Locate the cell with the specified text and output its [X, Y] center coordinate. 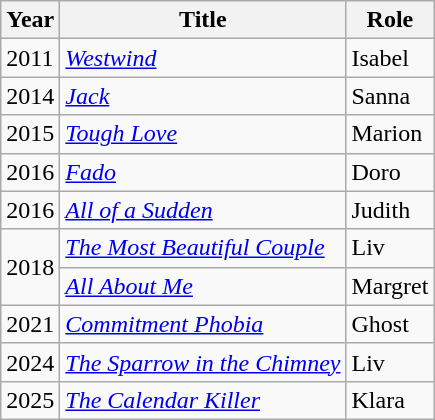
Commitment Phobia [203, 324]
Jack [203, 96]
2018 [30, 267]
Sanna [390, 96]
Marion [390, 134]
The Most Beautiful Couple [203, 248]
All of a Sudden [203, 210]
Margret [390, 286]
Judith [390, 210]
Fado [203, 172]
Tough Love [203, 134]
Title [203, 20]
Doro [390, 172]
Role [390, 20]
Ghost [390, 324]
Westwind [203, 58]
2025 [30, 400]
All About Me [203, 286]
Year [30, 20]
2011 [30, 58]
2021 [30, 324]
Isabel [390, 58]
2015 [30, 134]
2024 [30, 362]
The Calendar Killer [203, 400]
Klara [390, 400]
The Sparrow in the Chimney [203, 362]
2014 [30, 96]
